Search for the cell housing the specified text and yield its (x, y) center coordinate. 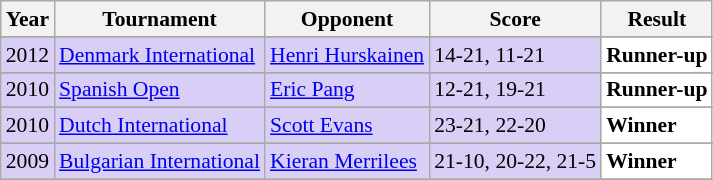
Eric Pang (347, 90)
23-21, 22-20 (515, 126)
14-21, 11-21 (515, 55)
Henri Hurskainen (347, 55)
Result (656, 19)
Year (28, 19)
Bulgarian International (160, 162)
Opponent (347, 19)
2012 (28, 55)
12-21, 19-21 (515, 90)
Tournament (160, 19)
Spanish Open (160, 90)
2009 (28, 162)
Scott Evans (347, 126)
Kieran Merrilees (347, 162)
Dutch International (160, 126)
21-10, 20-22, 21-5 (515, 162)
Denmark International (160, 55)
Score (515, 19)
